Provide the [X, Y] coordinate of the cell's center where the given text is located.  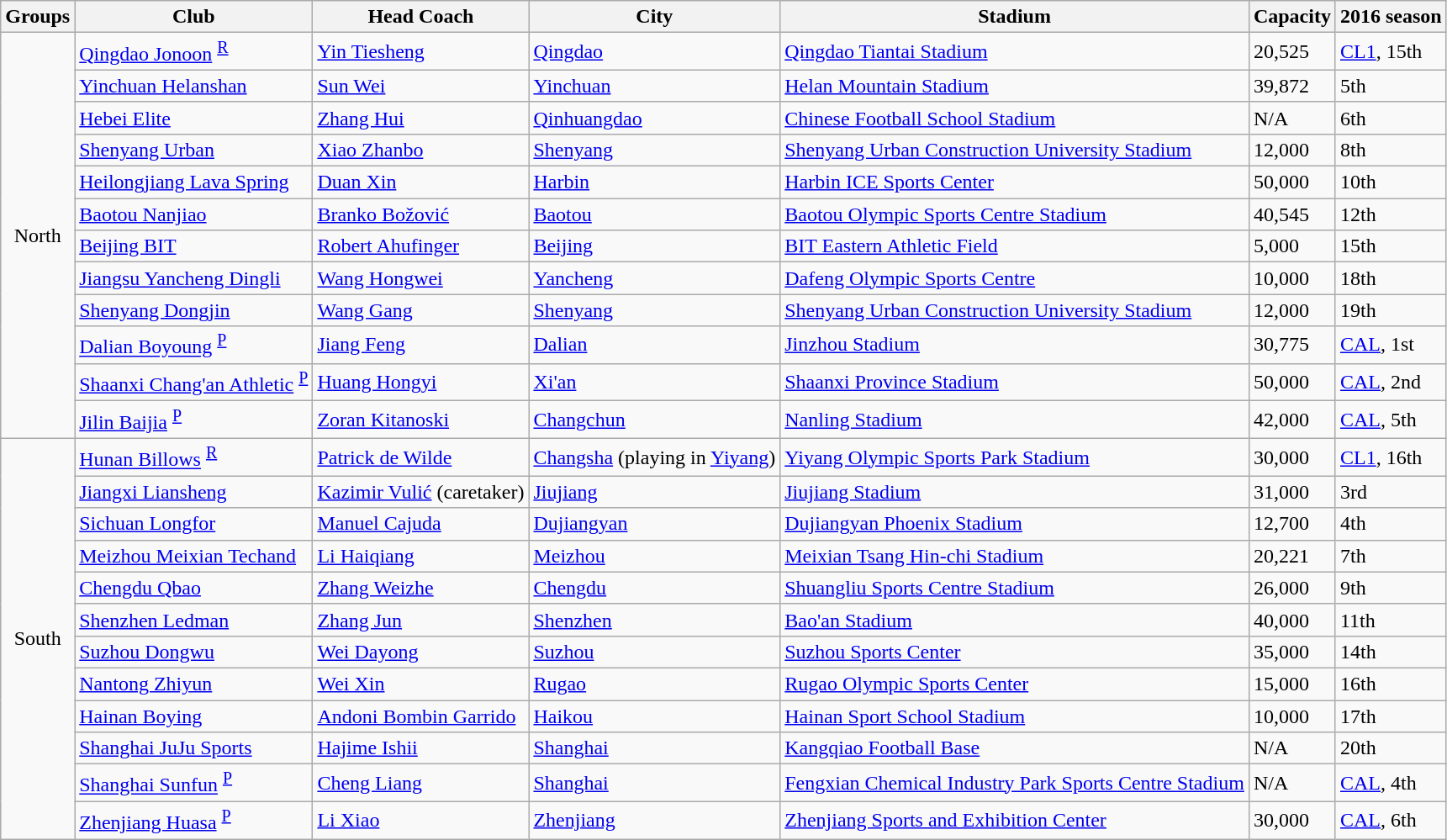
Huang Hongyi [420, 382]
Qinhuangdao [654, 118]
7th [1391, 556]
Zhang Weizhe [420, 588]
Baotou [654, 214]
Jilin Baijia P [193, 420]
Sichuan Longfor [193, 524]
Zhenjiang Sports and Exhibition Center [1015, 821]
Head Coach [420, 17]
CAL, 2nd [1391, 382]
Groups [38, 17]
Qingdao [654, 52]
Dalian [654, 345]
Kangqiao Football Base [1015, 748]
Manuel Cajuda [420, 524]
Wei Xin [420, 684]
CAL, 1st [1391, 345]
Zhang Jun [420, 620]
Yancheng [654, 278]
Jiujiang [654, 492]
Rugao Olympic Sports Center [1015, 684]
Beijing [654, 246]
Shenyang Urban [193, 150]
Jiujiang Stadium [1015, 492]
26,000 [1291, 588]
12th [1391, 214]
CAL, 5th [1391, 420]
15,000 [1291, 684]
Capacity [1291, 17]
City [654, 17]
Changsha (playing in Yiyang) [654, 457]
Haikou [654, 716]
Heilongjiang Lava Spring [193, 182]
31,000 [1291, 492]
Chinese Football School Stadium [1015, 118]
Cheng Liang [420, 784]
Bao'an Stadium [1015, 620]
20,525 [1291, 52]
14th [1391, 652]
Hainan Sport School Stadium [1015, 716]
15th [1391, 246]
Jiang Feng [420, 345]
Nanling Stadium [1015, 420]
Harbin [654, 182]
Hunan Billows R [193, 457]
Hajime Ishii [420, 748]
10th [1391, 182]
Baotou Nanjiao [193, 214]
Kazimir Vulić (caretaker) [420, 492]
9th [1391, 588]
Meizhou [654, 556]
Chengdu Qbao [193, 588]
Jiangsu Yancheng Dingli [193, 278]
Changchun [654, 420]
2016 season [1391, 17]
Fengxian Chemical Industry Park Sports Centre Stadium [1015, 784]
Hebei Elite [193, 118]
Jinzhou Stadium [1015, 345]
Zhang Hui [420, 118]
Patrick de Wilde [420, 457]
Li Xiao [420, 821]
17th [1391, 716]
Club [193, 17]
Shenzhen Ledman [193, 620]
Wei Dayong [420, 652]
18th [1391, 278]
CL1, 16th [1391, 457]
Rugao [654, 684]
Yin Tiesheng [420, 52]
Suzhou [654, 652]
Shaanxi Chang'an Athletic P [193, 382]
Xiao Zhanbo [420, 150]
Li Haiqiang [420, 556]
Sun Wei [420, 86]
19th [1391, 310]
Zhenjiang [654, 821]
3rd [1391, 492]
Meixian Tsang Hin-chi Stadium [1015, 556]
Shanghai JuJu Sports [193, 748]
Xi'an [654, 382]
Chengdu [654, 588]
16th [1391, 684]
12,700 [1291, 524]
CL1, 15th [1391, 52]
11th [1391, 620]
Yinchuan Helanshan [193, 86]
BIT Eastern Athletic Field [1015, 246]
Yiyang Olympic Sports Park Stadium [1015, 457]
39,872 [1291, 86]
Zhenjiang Huasa P [193, 821]
Branko Božović [420, 214]
4th [1391, 524]
20,221 [1291, 556]
Andoni Bombin Garrido [420, 716]
Baotou Olympic Sports Centre Stadium [1015, 214]
35,000 [1291, 652]
Shaanxi Province Stadium [1015, 382]
Qingdao Tiantai Stadium [1015, 52]
Shenyang Dongjin [193, 310]
CAL, 6th [1391, 821]
42,000 [1291, 420]
Robert Ahufinger [420, 246]
Beijing BIT [193, 246]
Hainan Boying [193, 716]
Qingdao Jonoon R [193, 52]
6th [1391, 118]
Shuangliu Sports Centre Stadium [1015, 588]
Suzhou Sports Center [1015, 652]
South [38, 639]
Harbin ICE Sports Center [1015, 182]
Dalian Boyoung P [193, 345]
CAL, 4th [1391, 784]
Duan Xin [420, 182]
5,000 [1291, 246]
Wang Gang [420, 310]
Yinchuan [654, 86]
8th [1391, 150]
Dujiangyan [654, 524]
Nantong Zhiyun [193, 684]
Wang Hongwei [420, 278]
40,545 [1291, 214]
North [38, 235]
Meizhou Meixian Techand [193, 556]
Helan Mountain Stadium [1015, 86]
Stadium [1015, 17]
Dafeng Olympic Sports Centre [1015, 278]
Shenzhen [654, 620]
Dujiangyan Phoenix Stadium [1015, 524]
5th [1391, 86]
Suzhou Dongwu [193, 652]
40,000 [1291, 620]
30,775 [1291, 345]
Zoran Kitanoski [420, 420]
Shanghai Sunfun P [193, 784]
Jiangxi Liansheng [193, 492]
20th [1391, 748]
